Provide the [x, y] coordinate of the cell's center where the given text is located.  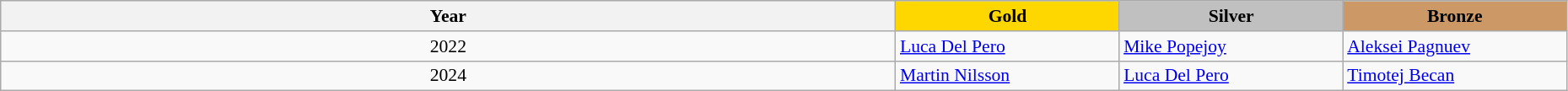
Bronze [1454, 16]
2022 [449, 46]
Gold [1007, 16]
Martin Nilsson [1007, 76]
Mike Popejoy [1231, 46]
Aleksei Pagnuev [1454, 46]
Silver [1231, 16]
Year [449, 16]
Timotej Becan [1454, 76]
2024 [449, 76]
